Return [x, y] of the center of cell containing provided text 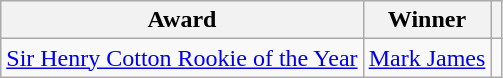
Sir Henry Cotton Rookie of the Year [182, 58]
Mark James [427, 58]
Winner [427, 20]
Award [182, 20]
